Determine the [X, Y] coordinate at the center of the cell enclosing the given text.  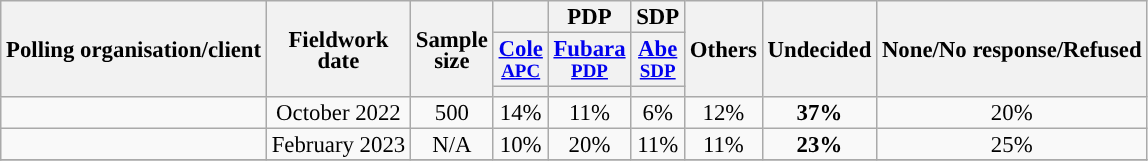
37% [819, 113]
None/No response/Refused [1012, 49]
October 2022 [338, 113]
Polling organisation/client [134, 49]
23% [819, 145]
6% [658, 113]
AbeSDP [658, 60]
10% [520, 145]
Fieldworkdate [338, 49]
12% [724, 113]
PDP [590, 17]
February 2023 [338, 145]
14% [520, 113]
N/A [452, 145]
FubaraPDP [590, 60]
Others [724, 49]
SDP [658, 17]
25% [1012, 145]
ColeAPC [520, 60]
Undecided [819, 49]
500 [452, 113]
Samplesize [452, 49]
